Locate the cell with the specified text and output its (x, y) center coordinate. 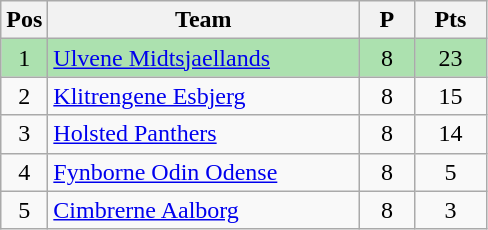
Cimbrerne Aalborg (204, 210)
4 (24, 172)
Fynborne Odin Odense (204, 172)
Team (204, 20)
23 (450, 58)
1 (24, 58)
Holsted Panthers (204, 134)
Ulvene Midtsjaellands (204, 58)
Pts (450, 20)
Pos (24, 20)
14 (450, 134)
15 (450, 96)
2 (24, 96)
Klitrengene Esbjerg (204, 96)
P (387, 20)
